Detect which cell encompasses the target text, then output its (x, y) center coordinate. 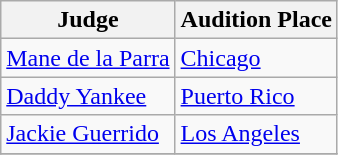
Daddy Yankee (88, 96)
Judge (88, 20)
Los Angeles (256, 134)
Puerto Rico (256, 96)
Jackie Guerrido (88, 134)
Chicago (256, 58)
Mane de la Parra (88, 58)
Audition Place (256, 20)
